Determine the [x, y] coordinate at the center of the cell enclosing the given text.  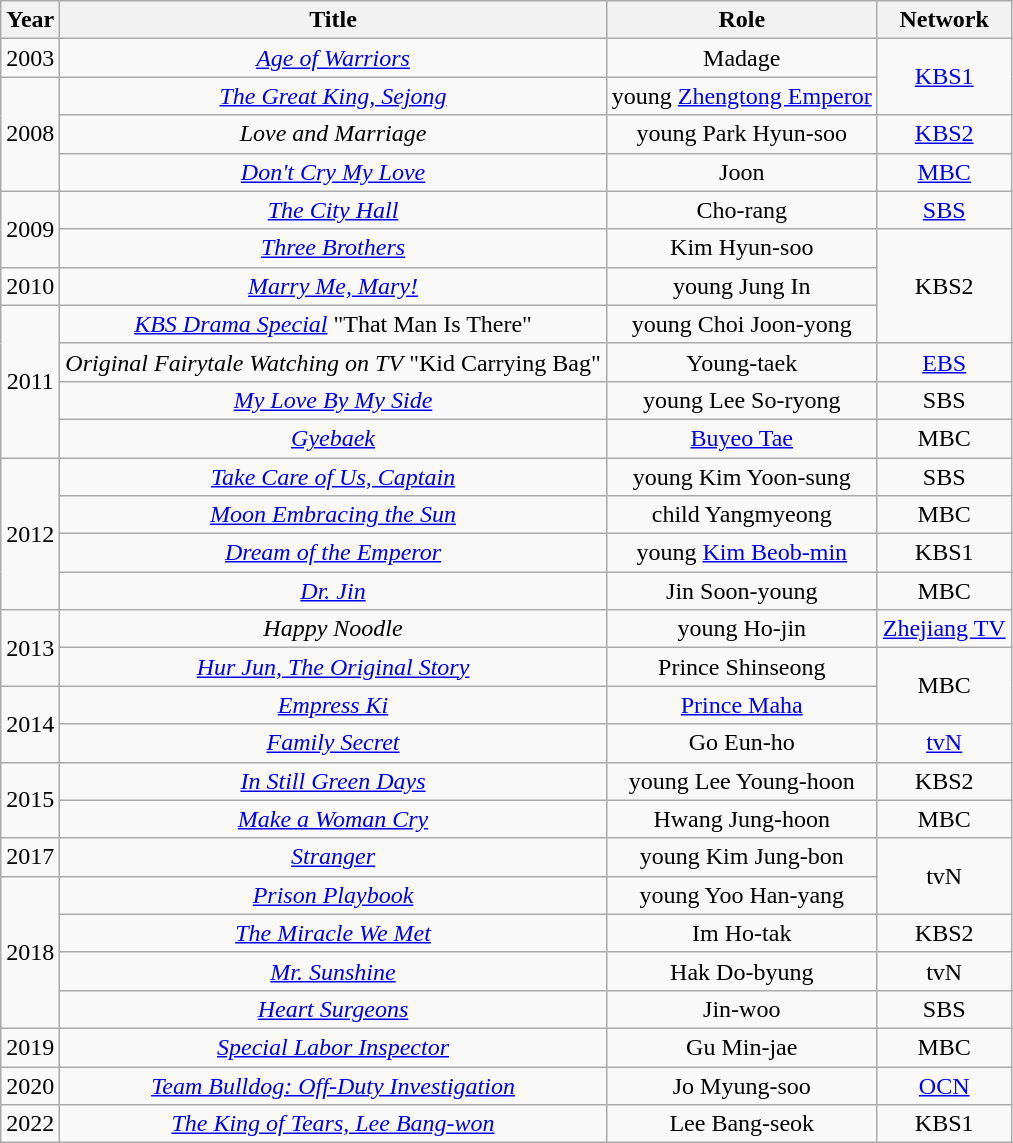
young Jung In [742, 286]
young Kim Jung-bon [742, 857]
2017 [30, 857]
Zhejiang TV [944, 629]
Special Labor Inspector [333, 1047]
Marry Me, Mary! [333, 286]
Stranger [333, 857]
young Park Hyun-soo [742, 134]
2022 [30, 1124]
Love and Marriage [333, 134]
Three Brothers [333, 248]
2012 [30, 534]
young Choi Joon-yong [742, 324]
Happy Noodle [333, 629]
Kim Hyun-soo [742, 248]
Age of Warriors [333, 58]
Gu Min-jae [742, 1047]
Network [944, 20]
2020 [30, 1085]
Heart Surgeons [333, 1009]
Joon [742, 172]
My Love By My Side [333, 400]
2011 [30, 381]
EBS [944, 362]
Make a Woman Cry [333, 819]
OCN [944, 1085]
The Miracle We Met [333, 933]
Young-taek [742, 362]
2015 [30, 800]
The King of Tears, Lee Bang-won [333, 1124]
young Ho-jin [742, 629]
Mr. Sunshine [333, 971]
Im Ho-tak [742, 933]
2008 [30, 134]
Jin Soon-young [742, 591]
Empress Ki [333, 705]
Prison Playbook [333, 895]
The Great King, Sejong [333, 96]
2013 [30, 648]
2014 [30, 724]
Prince Maha [742, 705]
Family Secret [333, 743]
2019 [30, 1047]
Team Bulldog: Off-Duty Investigation [333, 1085]
Lee Bang-seok [742, 1124]
young Yoo Han-yang [742, 895]
Jin-woo [742, 1009]
young Lee Young-hoon [742, 781]
Dream of the Emperor [333, 553]
2009 [30, 229]
young Kim Yoon-sung [742, 477]
Cho-rang [742, 210]
Don't Cry My Love [333, 172]
young Lee So-ryong [742, 400]
Role [742, 20]
young Kim Beob-min [742, 553]
Take Care of Us, Captain [333, 477]
The City Hall [333, 210]
Prince Shinseong [742, 667]
KBS Drama Special "That Man Is There" [333, 324]
2003 [30, 58]
Year [30, 20]
Title [333, 20]
Moon Embracing the Sun [333, 515]
Original Fairytale Watching on TV "Kid Carrying Bag" [333, 362]
Madage [742, 58]
Hak Do-byung [742, 971]
2018 [30, 952]
child Yangmyeong [742, 515]
In Still Green Days [333, 781]
Jo Myung-soo [742, 1085]
Go Eun-ho [742, 743]
Hur Jun, The Original Story [333, 667]
2010 [30, 286]
Dr. Jin [333, 591]
Hwang Jung-hoon [742, 819]
Gyebaek [333, 438]
young Zhengtong Emperor [742, 96]
Buyeo Tae [742, 438]
